Detect which cell encompasses the target text, then output its [x, y] center coordinate. 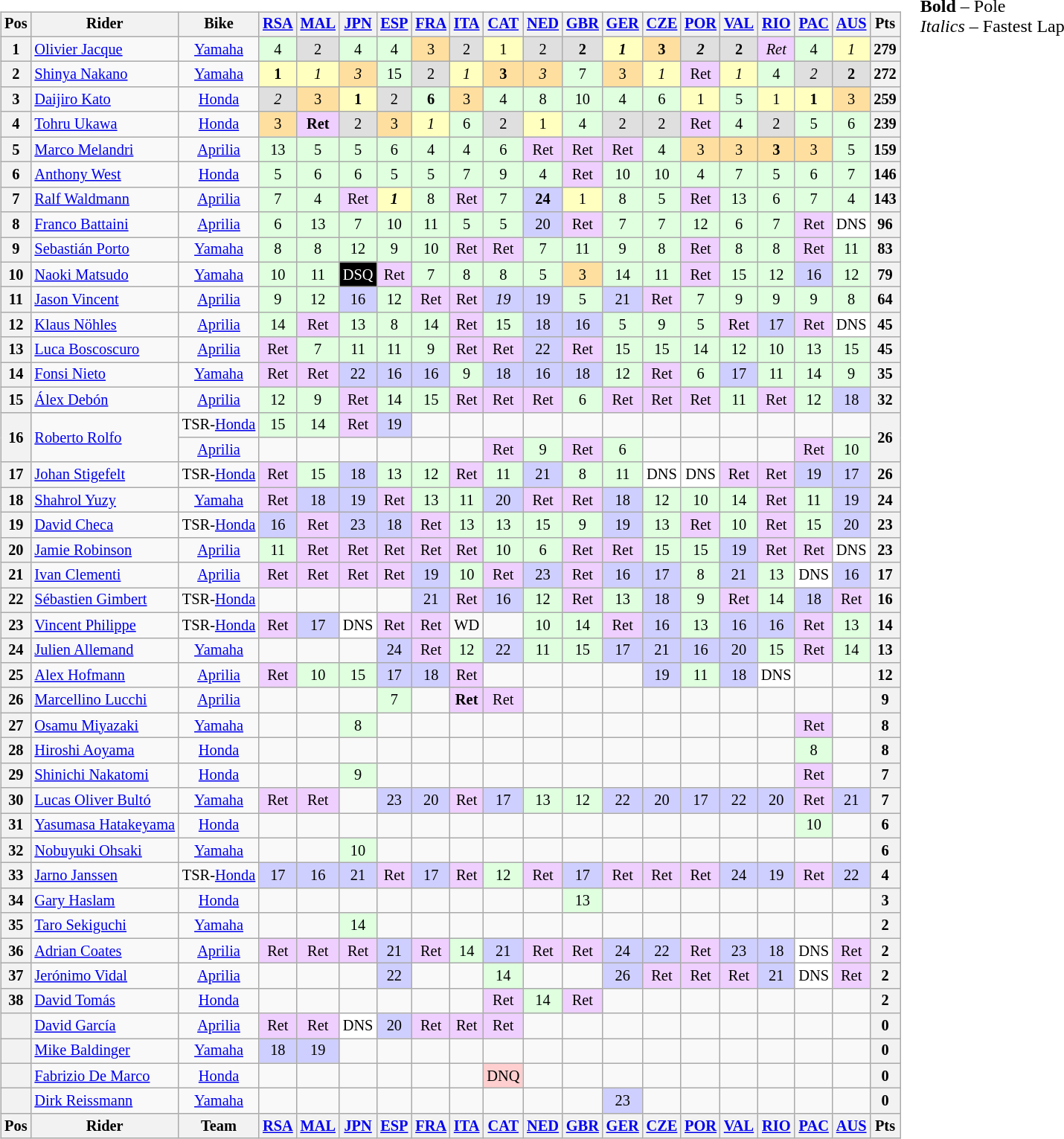
Jamie Robinson [104, 550]
WD [467, 625]
David Tomás [104, 1001]
Gary Haslam [104, 901]
159 [885, 150]
29 [16, 775]
27 [16, 725]
79 [885, 275]
Osamu Miyazaki [104, 725]
Taro Sekiguchi [104, 925]
Alex Hofmann [104, 676]
Adrian Coates [104, 951]
Shinichi Nakatomi [104, 775]
Tohru Ukawa [104, 124]
259 [885, 100]
Roberto Rolfo [104, 437]
Julien Allemand [104, 650]
143 [885, 199]
239 [885, 124]
Vincent Philippe [104, 625]
31 [16, 826]
Mike Baldinger [104, 1051]
Lucas Oliver Bultó [104, 800]
34 [16, 901]
Olivier Jacque [104, 49]
Ralf Waldmann [104, 199]
279 [885, 49]
Klaus Nöhles [104, 325]
Yasumasa Hatakeyama [104, 826]
Team [219, 1126]
Fabrizio De Marco [104, 1076]
Fonsi Nieto [104, 375]
David García [104, 1026]
DNQ [503, 1076]
Marcellino Lucchi [104, 700]
36 [16, 951]
Sébastien Gimbert [104, 600]
Daijiro Kato [104, 100]
33 [16, 876]
Dirk Reissmann [104, 1101]
Jerónimo Vidal [104, 976]
Marco Melandri [104, 150]
Jarno Janssen [104, 876]
37 [16, 976]
146 [885, 175]
Luca Boscoscuro [104, 350]
64 [885, 300]
28 [16, 751]
Jason Vincent [104, 300]
Naoki Matsudo [104, 275]
96 [885, 225]
Shahrol Yuzy [104, 500]
Johan Stigefelt [104, 475]
David Checa [104, 525]
38 [16, 1001]
Hiroshi Aoyama [104, 751]
Sebastián Porto [104, 250]
30 [16, 800]
DSQ [358, 275]
Shinya Nakano [104, 74]
Bike [219, 25]
25 [16, 676]
Ivan Clementi [104, 575]
Nobuyuki Ohsaki [104, 850]
Franco Battaini [104, 225]
83 [885, 250]
Álex Debón [104, 400]
272 [885, 74]
Anthony West [104, 175]
